Detect which cell encompasses the target text, then output its (x, y) center coordinate. 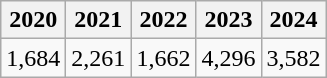
2021 (98, 20)
2024 (294, 20)
2023 (228, 20)
2,261 (98, 58)
2020 (34, 20)
3,582 (294, 58)
1,684 (34, 58)
4,296 (228, 58)
1,662 (164, 58)
2022 (164, 20)
